Output the (X, Y) coordinate of the center of the cell containing the given text.  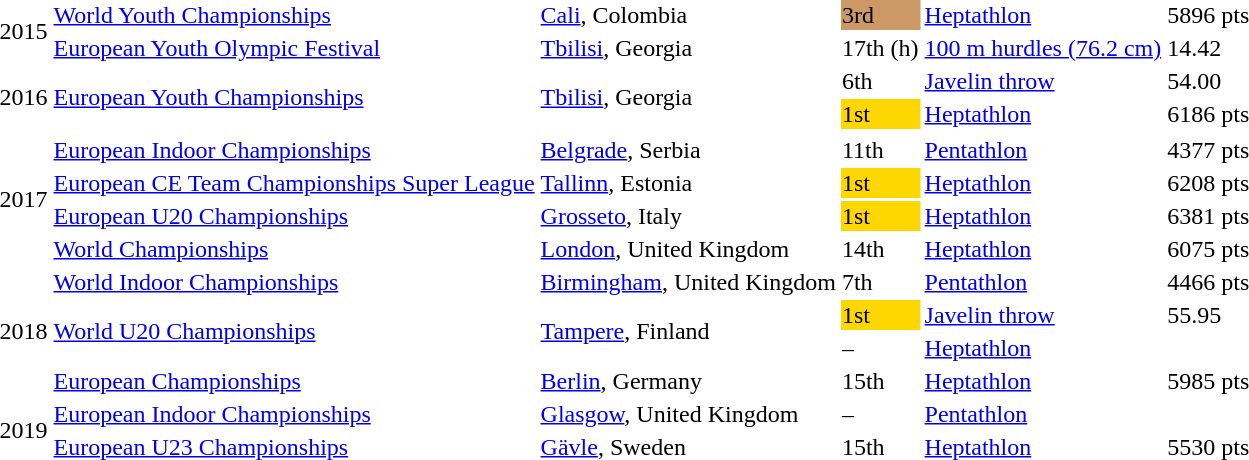
European CE Team Championships Super League (294, 183)
11th (880, 150)
6th (880, 81)
Berlin, Germany (688, 381)
London, United Kingdom (688, 249)
European Youth Championships (294, 98)
14th (880, 249)
Tallinn, Estonia (688, 183)
World Indoor Championships (294, 282)
World Youth Championships (294, 15)
7th (880, 282)
European Championships (294, 381)
Grosseto, Italy (688, 216)
World Championships (294, 249)
Belgrade, Serbia (688, 150)
3rd (880, 15)
100 m hurdles (76.2 cm) (1043, 48)
Tampere, Finland (688, 332)
Birmingham, United Kingdom (688, 282)
17th (h) (880, 48)
European U20 Championships (294, 216)
World U20 Championships (294, 332)
Cali, Colombia (688, 15)
15th (880, 381)
European Youth Olympic Festival (294, 48)
Glasgow, United Kingdom (688, 414)
